Capture the cell that displays the provided text and extract its [x, y] central coordinate. 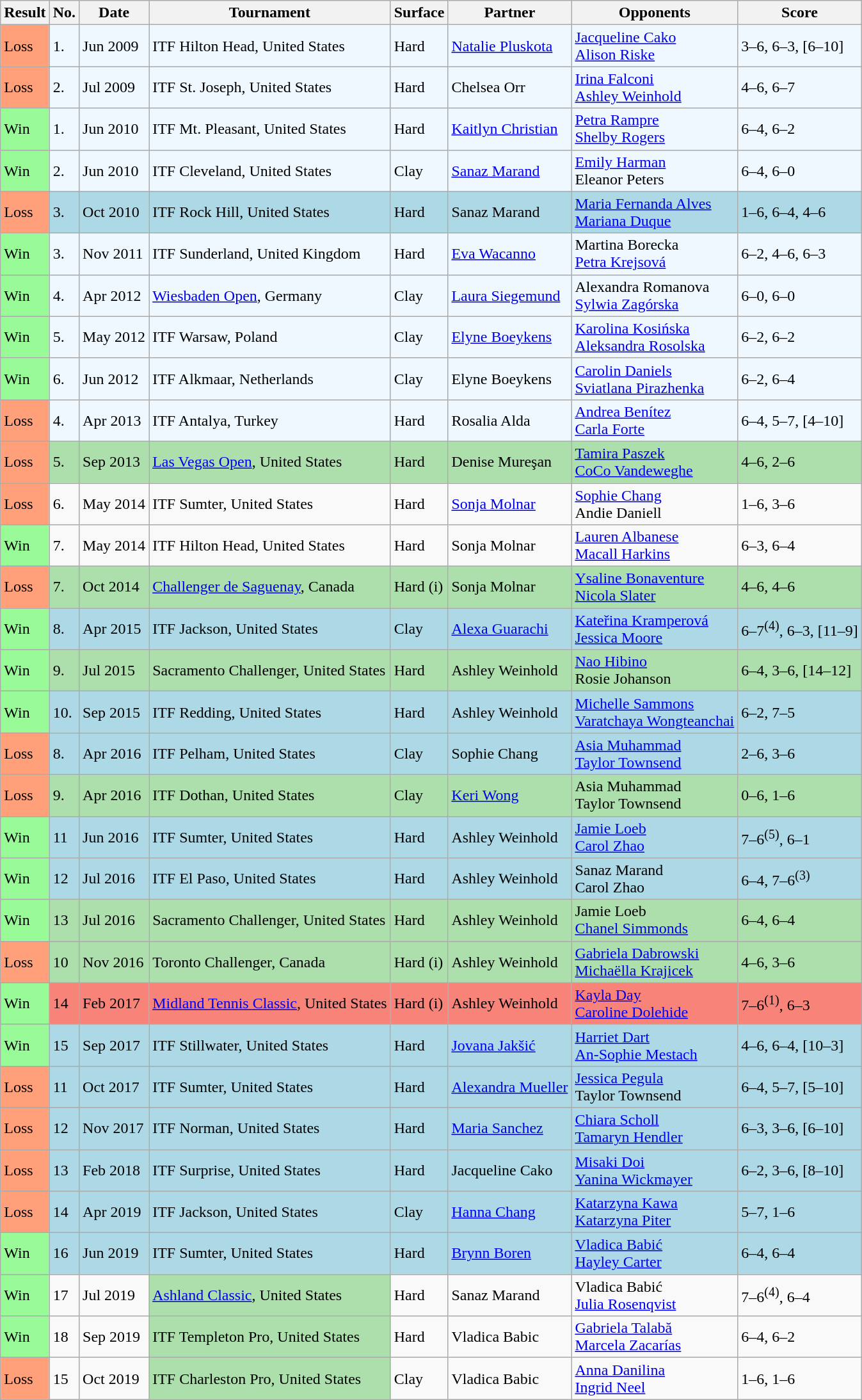
Lauren Albanese Macall Harkins [655, 545]
1–6, 1–6 [800, 1379]
ITF St. Joseph, United States [270, 87]
Score [800, 13]
Result [25, 13]
1–6, 6–4, 4–6 [800, 213]
4–6, 6–7 [800, 87]
Las Vegas Open, United States [270, 462]
Jun 2016 [114, 837]
Kateřina Kramperová Jessica Moore [655, 629]
Apr 2013 [114, 420]
Jovana Jakšić [509, 1045]
Date [114, 13]
ITF Mt. Pleasant, United States [270, 129]
Apr 2012 [114, 296]
Apr 2015 [114, 629]
Oct 2019 [114, 1379]
ITF Surprise, United States [270, 1170]
Nov 2011 [114, 253]
Tournament [270, 13]
Alexa Guarachi [509, 629]
ITF Pelham, United States [270, 754]
Anna Danilina Ingrid Neel [655, 1379]
Ashland Classic, United States [270, 1296]
Karolina Kosińska Aleksandra Rosolska [655, 337]
Feb 2018 [114, 1170]
6–2, 3–6, [8–10] [800, 1170]
Eva Wacanno [509, 253]
Nov 2016 [114, 961]
Natalie Pluskota [509, 46]
Denise Mureşan [509, 462]
Katarzyna Kawa Katarzyna Piter [655, 1212]
Sep 2015 [114, 712]
May 2012 [114, 337]
6–4, 5–7, [4–10] [800, 420]
Tamira Paszek CoCo Vandeweghe [655, 462]
Jacqueline Cako [509, 1170]
Midland Tennis Classic, United States [270, 1004]
Alexandra Mueller [509, 1087]
Petra Rampre Shelby Rogers [655, 129]
Oct 2010 [114, 213]
17 [64, 1296]
6–4, 5–7, [5–10] [800, 1087]
Maria Sanchez [509, 1128]
Jul 2015 [114, 671]
Carolin Daniels Sviatlana Pirazhenka [655, 379]
Apr 2019 [114, 1212]
1–6, 3–6 [800, 503]
ITF Antalya, Turkey [270, 420]
Jun 2012 [114, 379]
Sep 2019 [114, 1337]
Alexandra Romanova Sylwia Zagórska [655, 296]
10. [64, 712]
Chelsea Orr [509, 87]
Keri Wong [509, 795]
Jacqueline Cako Alison Riske [655, 46]
Sep 2013 [114, 462]
Kaitlyn Christian [509, 129]
Vladica Babić Hayley Carter [655, 1253]
6–3, 3–6, [6–10] [800, 1128]
6–2, 4–6, 6–3 [800, 253]
Nao Hibino Rosie Johanson [655, 671]
Nov 2017 [114, 1128]
ITF Rock Hill, United States [270, 213]
ITF Alkmaar, Netherlands [270, 379]
Oct 2017 [114, 1087]
6–3, 6–4 [800, 545]
Jun 2019 [114, 1253]
Ysaline Bonaventure Nicola Slater [655, 588]
4–6, 3–6 [800, 961]
Sophie Chang [509, 754]
Jun 2009 [114, 46]
Partner [509, 13]
Jamie Loeb Chanel Simmonds [655, 921]
ITF Charleston Pro, United States [270, 1379]
7–6(4), 6–4 [800, 1296]
Hanna Chang [509, 1212]
ITF Norman, United States [270, 1128]
4–6, 6–4, [10–3] [800, 1045]
16 [64, 1253]
ITF Redding, United States [270, 712]
7–6(1), 6–3 [800, 1004]
3–6, 6–3, [6–10] [800, 46]
Challenger de Saguenay, Canada [270, 588]
Brynn Boren [509, 1253]
7–6(5), 6–1 [800, 837]
6–0, 6–0 [800, 296]
ITF Warsaw, Poland [270, 337]
Irina Falconi Ashley Weinhold [655, 87]
ITF Dothan, United States [270, 795]
6–4, 7–6(3) [800, 878]
Wiesbaden Open, Germany [270, 296]
ITF Cleveland, United States [270, 170]
6–4, 3–6, [14–12] [800, 671]
ITF Sunderland, United Kingdom [270, 253]
Vladica Babić Julia Rosenqvist [655, 1296]
5–7, 1–6 [800, 1212]
Sep 2017 [114, 1045]
Gabriela Talabă Marcela Zacarías [655, 1337]
10 [64, 961]
6–4, 6–0 [800, 170]
Andrea Benítez Carla Forte [655, 420]
Rosalia Alda [509, 420]
18 [64, 1337]
Martina Borecka Petra Krejsová [655, 253]
Jul 2009 [114, 87]
Gabriela Dabrowski Michaëlla Krajicek [655, 961]
6–2, 7–5 [800, 712]
Jessica Pegula Taylor Townsend [655, 1087]
Jamie Loeb Carol Zhao [655, 837]
Chiara Scholl Tamaryn Hendler [655, 1128]
Kayla Day Caroline Dolehide [655, 1004]
4–6, 4–6 [800, 588]
Sophie Chang Andie Daniell [655, 503]
Surface [419, 13]
6–2, 6–2 [800, 337]
Laura Siegemund [509, 296]
ITF Templeton Pro, United States [270, 1337]
Michelle Sammons Varatchaya Wongteanchai [655, 712]
ITF Stillwater, United States [270, 1045]
Maria Fernanda Alves Mariana Duque [655, 213]
Jul 2019 [114, 1296]
ITF El Paso, United States [270, 878]
2–6, 3–6 [800, 754]
Feb 2017 [114, 1004]
6–2, 6–4 [800, 379]
Toronto Challenger, Canada [270, 961]
4–6, 2–6 [800, 462]
Emily Harman Eleanor Peters [655, 170]
Opponents [655, 13]
Sanaz Marand Carol Zhao [655, 878]
6–7(4), 6–3, [11–9] [800, 629]
0–6, 1–6 [800, 795]
Oct 2014 [114, 588]
Misaki Doi Yanina Wickmayer [655, 1170]
No. [64, 13]
Harriet Dart An-Sophie Mestach [655, 1045]
